Find where the given text appears and provide that cell's center as [x, y] coordinate. 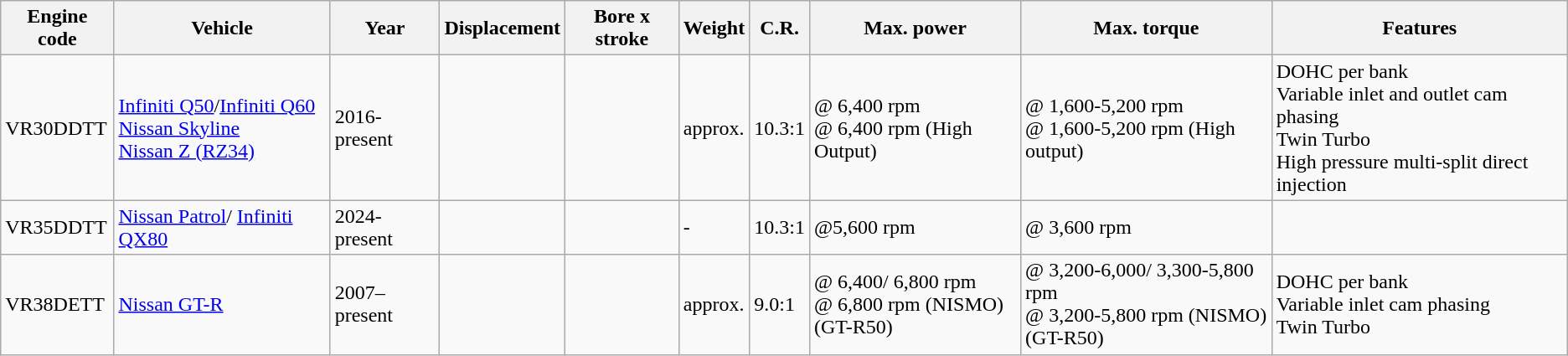
Nissan GT-R [222, 305]
Features [1419, 28]
2016-present [385, 127]
Infiniti Q50/Infiniti Q60Nissan SkylineNissan Z (RZ34) [222, 127]
- [714, 228]
@ 3,200-6,000/ 3,300-5,800 rpm @ 3,200-5,800 rpm (NISMO) (GT-R50) [1147, 305]
DOHC per bankVariable inlet cam phasingTwin Turbo [1419, 305]
Nissan Patrol/ Infiniti QX80 [222, 228]
DOHC per bankVariable inlet and outlet cam phasingTwin TurboHigh pressure multi-split direct injection [1419, 127]
VR38DETT [57, 305]
Year [385, 28]
Max. torque [1147, 28]
Bore x stroke [622, 28]
Vehicle [222, 28]
2007–present [385, 305]
2024-present [385, 228]
Engine code [57, 28]
9.0:1 [780, 305]
@ 6,400/ 6,800 rpm @ 6,800 rpm (NISMO) (GT-R50) [915, 305]
Max. power [915, 28]
@5,600 rpm [915, 228]
VR35DDTT [57, 228]
Displacement [503, 28]
@ 6,400 rpm @ 6,400 rpm (High Output) [915, 127]
VR30DDTT [57, 127]
@ 1,600-5,200 rpm @ 1,600-5,200 rpm (High output) [1147, 127]
@ 3,600 rpm [1147, 228]
Weight [714, 28]
C.R. [780, 28]
